From the cell containing the given text, extract its center point as (X, Y) coordinate. 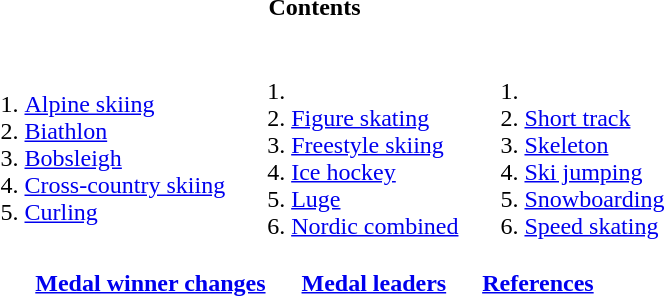
Figure skatingFreestyle skiingIce hockeyLugeNordic combined (345, 145)
